Capture the cell that displays the provided text and extract its [X, Y] central coordinate. 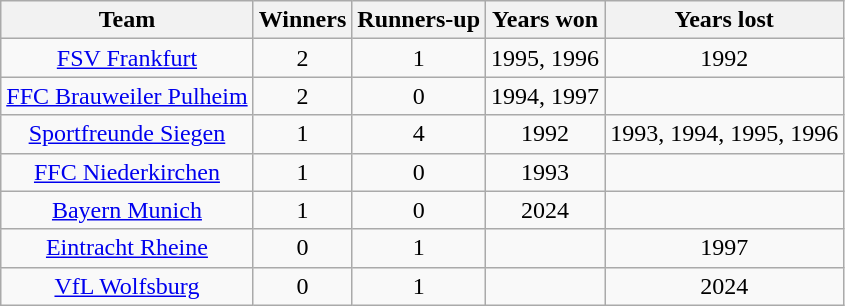
Sportfreunde Siegen [127, 134]
4 [419, 134]
VfL Wolfsburg [127, 286]
1993 [546, 172]
Winners [302, 20]
Eintracht Rheine [127, 248]
1993, 1994, 1995, 1996 [724, 134]
FSV Frankfurt [127, 58]
Years won [546, 20]
Runners-up [419, 20]
FFC Niederkirchen [127, 172]
1995, 1996 [546, 58]
1997 [724, 248]
Years lost [724, 20]
1994, 1997 [546, 96]
Bayern Munich [127, 210]
FFC Brauweiler Pulheim [127, 96]
Team [127, 20]
